Output the (x, y) coordinate of the center of the cell containing the given text.  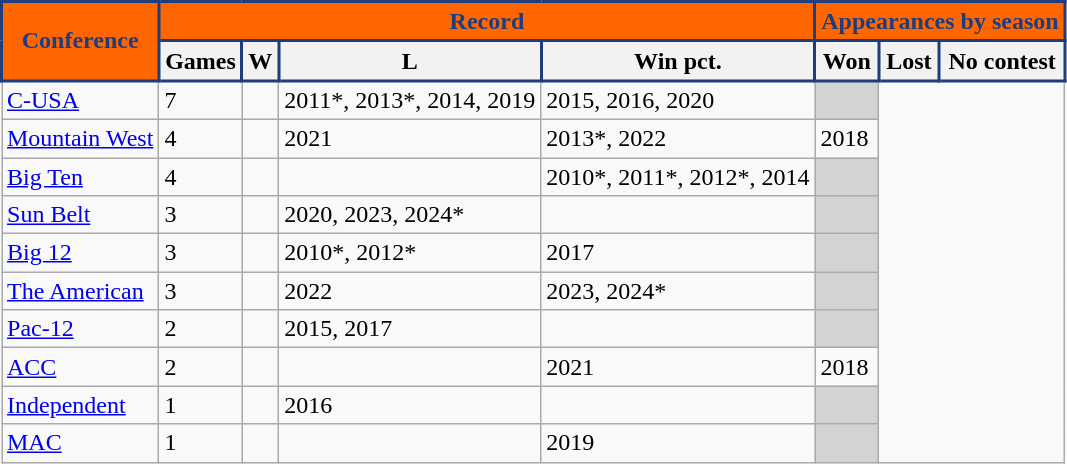
2023, 2024* (678, 291)
C-USA (80, 100)
2022 (410, 291)
ACC (80, 367)
Lost (910, 61)
Big Ten (80, 177)
Independent (80, 405)
2010*, 2011*, 2012*, 2014 (678, 177)
Won (847, 61)
2020, 2023, 2024* (410, 215)
2010*, 2012* (410, 253)
W (260, 61)
2015, 2017 (410, 329)
Big 12 (80, 253)
2017 (678, 253)
7 (200, 100)
Appearances by season (940, 22)
2011*, 2013*, 2014, 2019 (410, 100)
No contest (1002, 61)
Mountain West (80, 138)
MAC (80, 443)
2019 (678, 443)
2016 (410, 405)
L (410, 61)
2013*, 2022 (678, 138)
Win pct. (678, 61)
Conference (80, 42)
Record (487, 22)
Sun Belt (80, 215)
Pac-12 (80, 329)
2015, 2016, 2020 (678, 100)
The American (80, 291)
Games (200, 61)
